Provide the (x, y) coordinate of the cell's center where the given text is located.  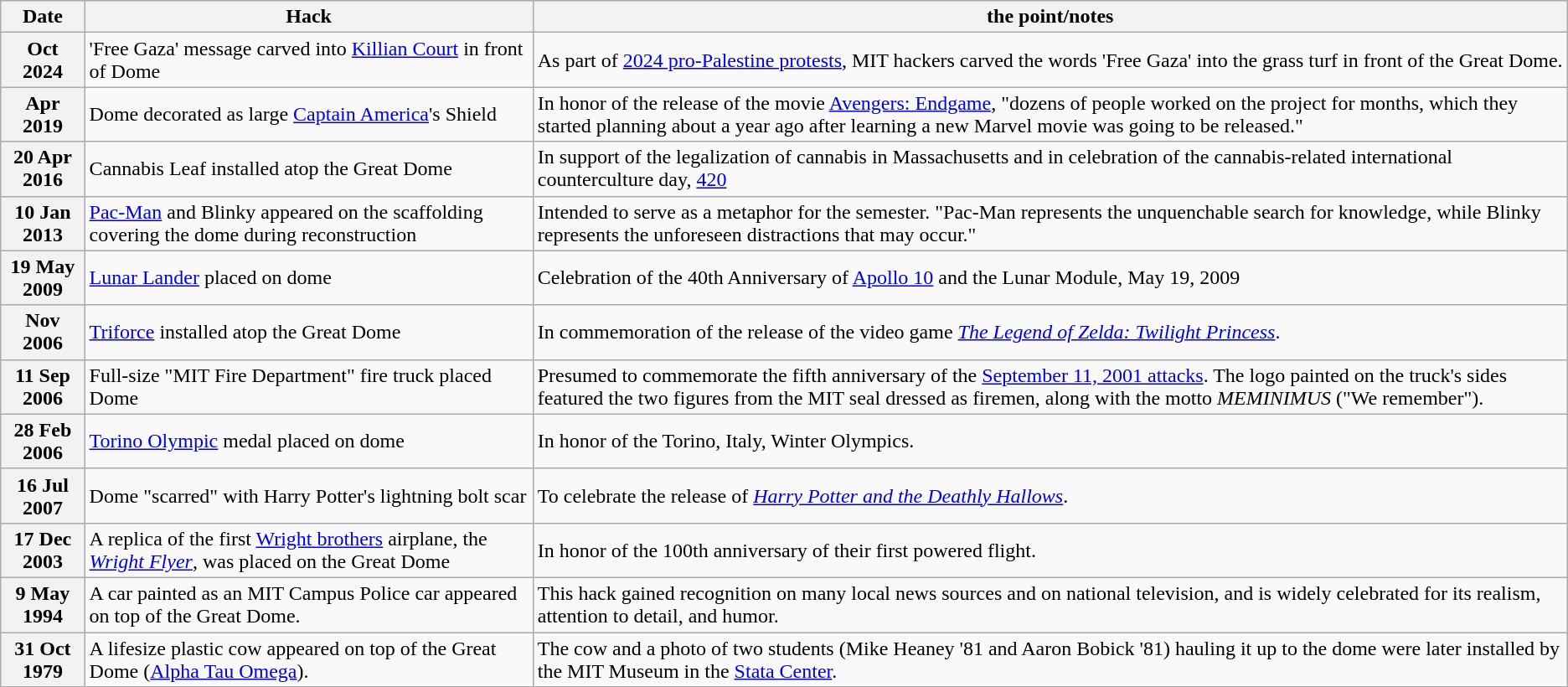
In commemoration of the release of the video game The Legend of Zelda: Twilight Princess. (1050, 332)
A car painted as an MIT Campus Police car appeared on top of the Great Dome. (308, 605)
In honor of the 100th anniversary of their first powered flight. (1050, 550)
Dome "scarred" with Harry Potter's lightning bolt scar (308, 496)
19 May 2009 (43, 278)
Cannabis Leaf installed atop the Great Dome (308, 169)
In honor of the Torino, Italy, Winter Olympics. (1050, 441)
Apr 2019 (43, 114)
Dome decorated as large Captain America's Shield (308, 114)
Triforce installed atop the Great Dome (308, 332)
16 Jul 2007 (43, 496)
A replica of the first Wright brothers airplane, the Wright Flyer, was placed on the Great Dome (308, 550)
31 Oct 1979 (43, 659)
In support of the legalization of cannabis in Massachusetts and in celebration of the cannabis-related international counterculture day, 420 (1050, 169)
A lifesize plastic cow appeared on top of the Great Dome (Alpha Tau Omega). (308, 659)
Lunar Lander placed on dome (308, 278)
9 May 1994 (43, 605)
Pac-Man and Blinky appeared on the scaffolding covering the dome during reconstruction (308, 223)
10 Jan 2013 (43, 223)
Full-size "MIT Fire Department" fire truck placed Dome (308, 387)
Nov 2006 (43, 332)
'Free Gaza' message carved into Killian Court in front of Dome (308, 60)
To celebrate the release of Harry Potter and the Deathly Hallows. (1050, 496)
28 Feb 2006 (43, 441)
the point/notes (1050, 17)
As part of 2024 pro-Palestine protests, MIT hackers carved the words 'Free Gaza' into the grass turf in front of the Great Dome. (1050, 60)
Date (43, 17)
17 Dec 2003 (43, 550)
Hack (308, 17)
Celebration of the 40th Anniversary of Apollo 10 and the Lunar Module, May 19, 2009 (1050, 278)
Oct 2024 (43, 60)
20 Apr 2016 (43, 169)
11 Sep 2006 (43, 387)
Torino Olympic medal placed on dome (308, 441)
